For the text-containing cell, return its midpoint in [X, Y] coordinate format. 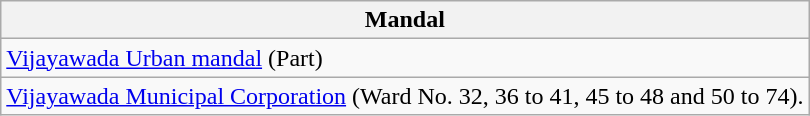
Vijayawada Urban mandal (Part) [405, 58]
Vijayawada Municipal Corporation (Ward No. 32, 36 to 41, 45 to 48 and 50 to 74). [405, 96]
Mandal [405, 20]
